Find where the given text appears and provide that cell's center as [x, y] coordinate. 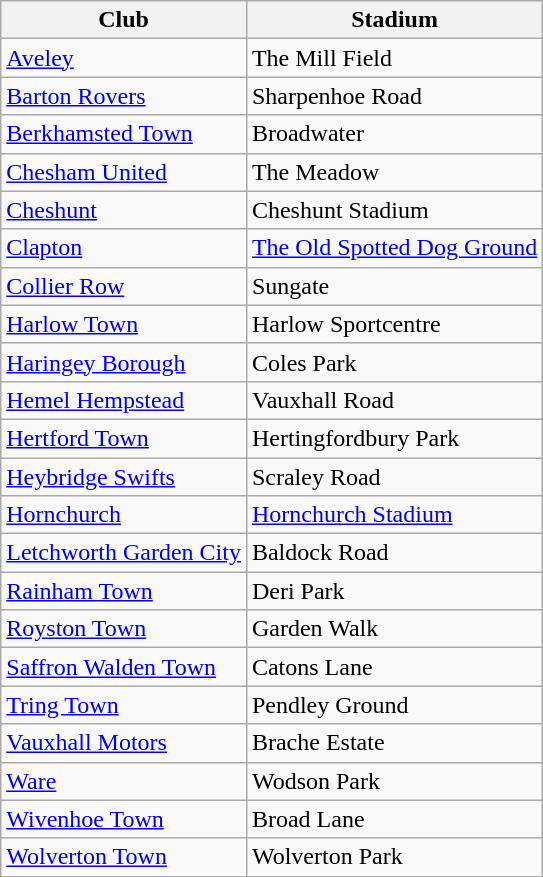
Baldock Road [394, 553]
Wivenhoe Town [124, 819]
Wolverton Park [394, 857]
Cheshunt [124, 210]
Pendley Ground [394, 705]
Harlow Sportcentre [394, 324]
Club [124, 20]
Broadwater [394, 134]
The Old Spotted Dog Ground [394, 248]
Tring Town [124, 705]
Cheshunt Stadium [394, 210]
Rainham Town [124, 591]
Sharpenhoe Road [394, 96]
Wodson Park [394, 781]
Deri Park [394, 591]
Royston Town [124, 629]
Wolverton Town [124, 857]
Vauxhall Motors [124, 743]
Letchworth Garden City [124, 553]
Brache Estate [394, 743]
Clapton [124, 248]
The Mill Field [394, 58]
Stadium [394, 20]
Harlow Town [124, 324]
Barton Rovers [124, 96]
Sungate [394, 286]
Garden Walk [394, 629]
Broad Lane [394, 819]
The Meadow [394, 172]
Heybridge Swifts [124, 477]
Scraley Road [394, 477]
Hornchurch Stadium [394, 515]
Collier Row [124, 286]
Hornchurch [124, 515]
Berkhamsted Town [124, 134]
Vauxhall Road [394, 400]
Hertingfordbury Park [394, 438]
Chesham United [124, 172]
Hemel Hempstead [124, 400]
Coles Park [394, 362]
Ware [124, 781]
Saffron Walden Town [124, 667]
Aveley [124, 58]
Hertford Town [124, 438]
Haringey Borough [124, 362]
Catons Lane [394, 667]
